Extract the [X, Y] coordinate from the center of the cell holding the provided text.  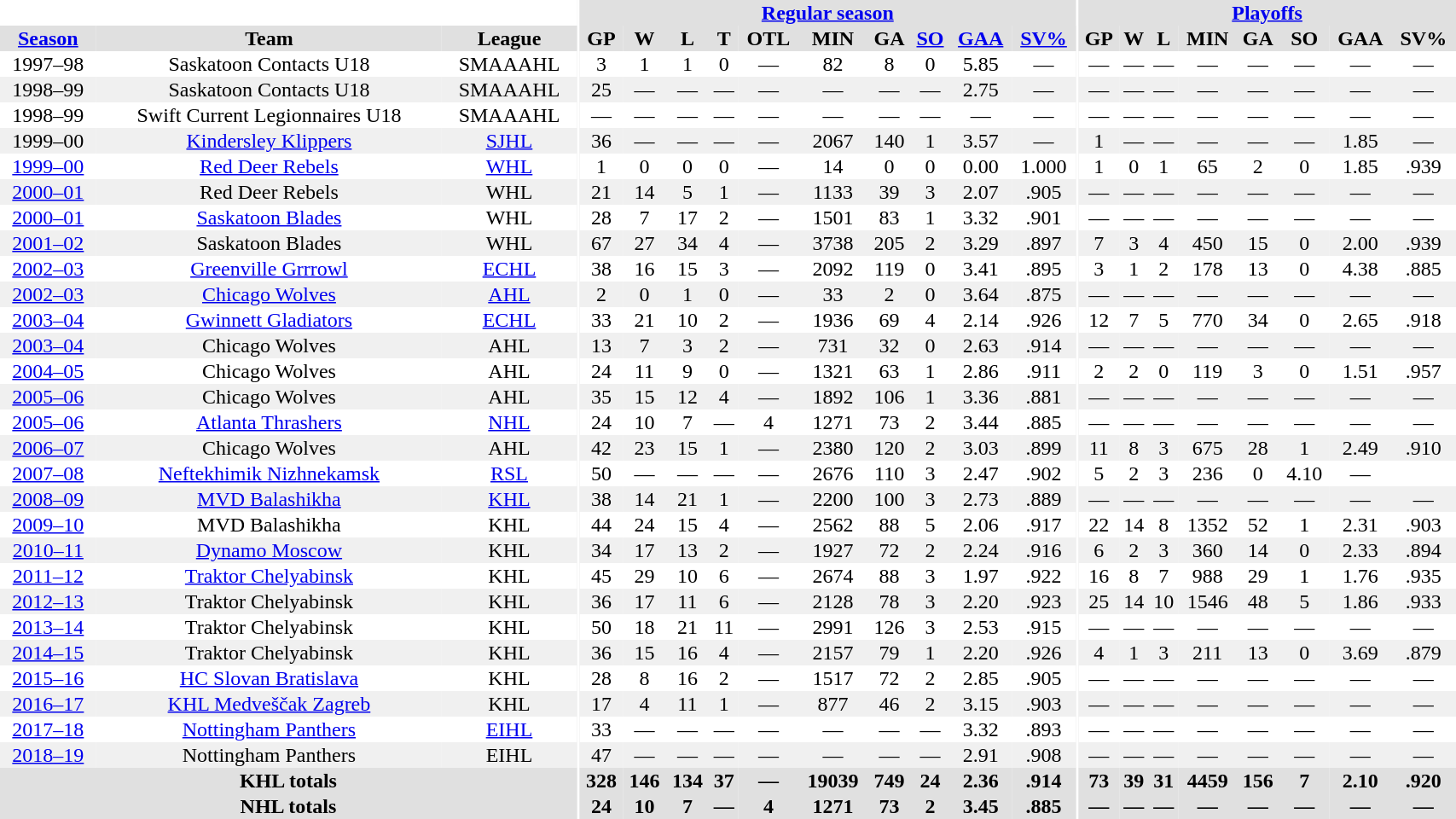
205 [889, 243]
2015–16 [48, 678]
HC Slovan Bratislava [270, 678]
35 [602, 397]
146 [645, 781]
63 [889, 371]
1.76 [1360, 576]
4.10 [1304, 473]
3.69 [1360, 653]
3.15 [981, 704]
3.64 [981, 294]
69 [889, 320]
T [723, 38]
1997–98 [48, 64]
2.85 [981, 678]
OTL [769, 38]
1517 [833, 678]
2092 [833, 269]
45 [602, 576]
1133 [833, 192]
SJHL [509, 141]
1936 [833, 320]
3.57 [981, 141]
.899 [1044, 448]
67 [602, 243]
156 [1259, 781]
1321 [833, 371]
1.86 [1360, 601]
.894 [1423, 550]
2157 [833, 653]
2010–11 [48, 550]
5.85 [981, 64]
1.000 [1044, 166]
18 [645, 627]
52 [1259, 525]
Team [270, 38]
2676 [833, 473]
.897 [1044, 243]
675 [1208, 448]
2.00 [1360, 243]
.922 [1044, 576]
236 [1208, 473]
47 [602, 755]
3738 [833, 243]
2016–17 [48, 704]
2380 [833, 448]
4459 [1208, 781]
37 [723, 781]
48 [1259, 601]
27 [645, 243]
Playoffs [1267, 13]
Kindersley Klippers [270, 141]
2.65 [1360, 320]
2.10 [1360, 781]
.920 [1423, 781]
2.49 [1360, 448]
106 [889, 397]
65 [1208, 166]
3.36 [981, 397]
126 [889, 627]
2007–08 [48, 473]
2018–19 [48, 755]
Dynamo Moscow [270, 550]
.879 [1423, 653]
Greenville Grrrowl [270, 269]
.918 [1423, 320]
2674 [833, 576]
9 [687, 371]
2.31 [1360, 525]
2008–09 [48, 499]
.902 [1044, 473]
2006–07 [48, 448]
1.51 [1360, 371]
178 [1208, 269]
877 [833, 704]
Atlanta Thrashers [270, 422]
770 [1208, 320]
82 [833, 64]
19039 [833, 781]
749 [889, 781]
2.06 [981, 525]
3.41 [981, 269]
2017–18 [48, 729]
0.00 [981, 166]
Regular season [827, 13]
.915 [1044, 627]
140 [889, 141]
1.97 [981, 576]
2013–14 [48, 627]
2011–12 [48, 576]
2.91 [981, 755]
2004–05 [48, 371]
2562 [833, 525]
2.33 [1360, 550]
731 [833, 346]
.895 [1044, 269]
2009–10 [48, 525]
Gwinnett Gladiators [270, 320]
3.29 [981, 243]
2.14 [981, 320]
.935 [1423, 576]
4.38 [1360, 269]
2991 [833, 627]
Season [48, 38]
46 [889, 704]
83 [889, 218]
450 [1208, 243]
134 [687, 781]
31 [1163, 781]
.910 [1423, 448]
2.53 [981, 627]
.911 [1044, 371]
3.03 [981, 448]
2128 [833, 601]
2.73 [981, 499]
.916 [1044, 550]
100 [889, 499]
1927 [833, 550]
1352 [1208, 525]
.908 [1044, 755]
.889 [1044, 499]
2.63 [981, 346]
110 [889, 473]
1546 [1208, 601]
1892 [833, 397]
.933 [1423, 601]
32 [889, 346]
.875 [1044, 294]
22 [1099, 525]
RSL [509, 473]
.917 [1044, 525]
.901 [1044, 218]
2014–15 [48, 653]
League [509, 38]
2.36 [981, 781]
Swift Current Legionnaires U18 [270, 115]
211 [1208, 653]
2.75 [981, 90]
2200 [833, 499]
44 [602, 525]
2.24 [981, 550]
.957 [1423, 371]
2012–13 [48, 601]
NHL [509, 422]
78 [889, 601]
2067 [833, 141]
.923 [1044, 601]
3.45 [981, 806]
.893 [1044, 729]
.881 [1044, 397]
79 [889, 653]
3.44 [981, 422]
2.86 [981, 371]
2.47 [981, 473]
120 [889, 448]
328 [602, 781]
2001–02 [48, 243]
360 [1208, 550]
1501 [833, 218]
KHL Medveščak Zagreb [270, 704]
23 [645, 448]
988 [1208, 576]
NHL totals [288, 806]
KHL totals [288, 781]
Neftekhimik Nizhnekamsk [270, 473]
42 [602, 448]
2.07 [981, 192]
